Identify which cell holds the provided text, then report its [x, y] central coordinate. 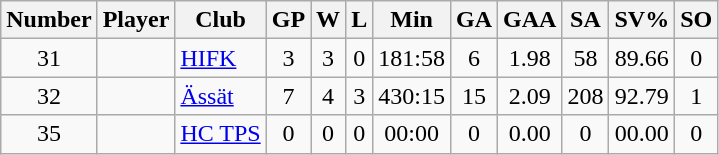
208 [586, 96]
1.98 [530, 58]
89.66 [642, 58]
Min [412, 20]
HIFK [220, 58]
SV% [642, 20]
SO [696, 20]
92.79 [642, 96]
35 [49, 134]
181:58 [412, 58]
Club [220, 20]
7 [288, 96]
Player [136, 20]
0.00 [530, 134]
GA [474, 20]
L [360, 20]
HC TPS [220, 134]
GAA [530, 20]
6 [474, 58]
Number [49, 20]
430:15 [412, 96]
00.00 [642, 134]
58 [586, 58]
4 [328, 96]
32 [49, 96]
W [328, 20]
GP [288, 20]
1 [696, 96]
SA [586, 20]
15 [474, 96]
00:00 [412, 134]
2.09 [530, 96]
31 [49, 58]
Ässät [220, 96]
